Identify which cell holds the provided text, then report its (x, y) central coordinate. 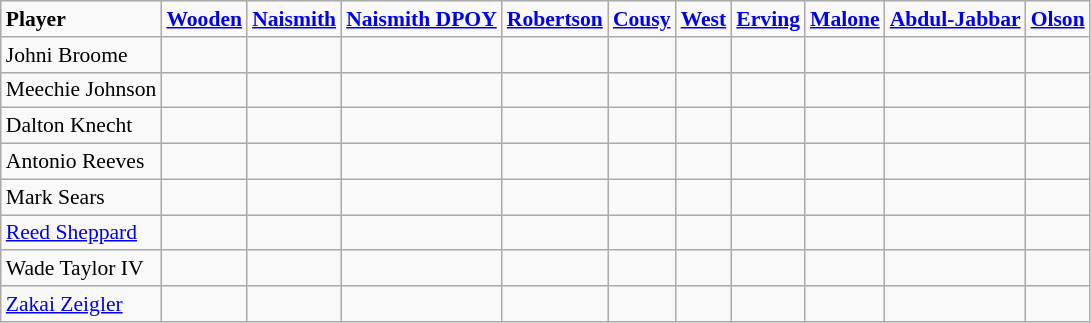
Erving (768, 19)
Meechie Johnson (82, 90)
Olson (1058, 19)
Dalton Knecht (82, 126)
Naismith DPOY (422, 19)
Malone (845, 19)
Johni Broome (82, 55)
Robertson (555, 19)
Abdul-Jabbar (956, 19)
Antonio Reeves (82, 162)
Cousy (642, 19)
Zakai Zeigler (82, 304)
Naismith (294, 19)
Mark Sears (82, 197)
West (704, 19)
Wooden (204, 19)
Reed Sheppard (82, 233)
Wade Taylor IV (82, 269)
Player (82, 19)
